Extract the (X, Y) coordinate from the center of the cell holding the provided text.  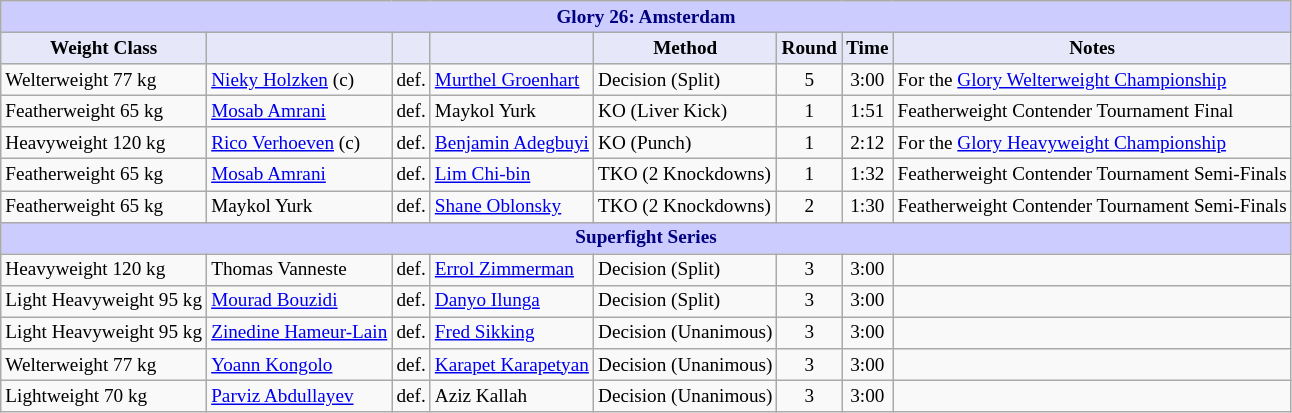
For the Glory Heavyweight Championship (1092, 143)
Time (868, 48)
Glory 26: Amsterdam (646, 17)
Nieky Holzken (c) (300, 80)
Round (810, 48)
Parviz Abdullayev (300, 396)
Shane Oblonsky (512, 206)
For the Glory Welterweight Championship (1092, 80)
Fred Sikking (512, 333)
1:30 (868, 206)
Notes (1092, 48)
Superfight Series (646, 238)
Rico Verhoeven (c) (300, 143)
KO (Punch) (684, 143)
KO (Liver Kick) (684, 111)
2:12 (868, 143)
Featherweight Contender Tournament Final (1092, 111)
Method (684, 48)
Errol Zimmerman (512, 270)
Lim Chi-bin (512, 175)
Benjamin Adegbuyi (512, 143)
Aziz Kallah (512, 396)
Thomas Vanneste (300, 270)
Yoann Kongolo (300, 365)
Lightweight 70 kg (104, 396)
Danyo Ilunga (512, 301)
Weight Class (104, 48)
5 (810, 80)
1:51 (868, 111)
Karapet Karapetyan (512, 365)
Mourad Bouzidi (300, 301)
Zinedine Hameur-Lain (300, 333)
Murthel Groenhart (512, 80)
2 (810, 206)
1:32 (868, 175)
